Detect which cell encompasses the target text, then output its (X, Y) center coordinate. 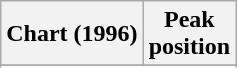
Peakposition (189, 34)
Chart (1996) (72, 34)
